Scan for the cell matching the given text and deliver its (X, Y) coordinate at center. 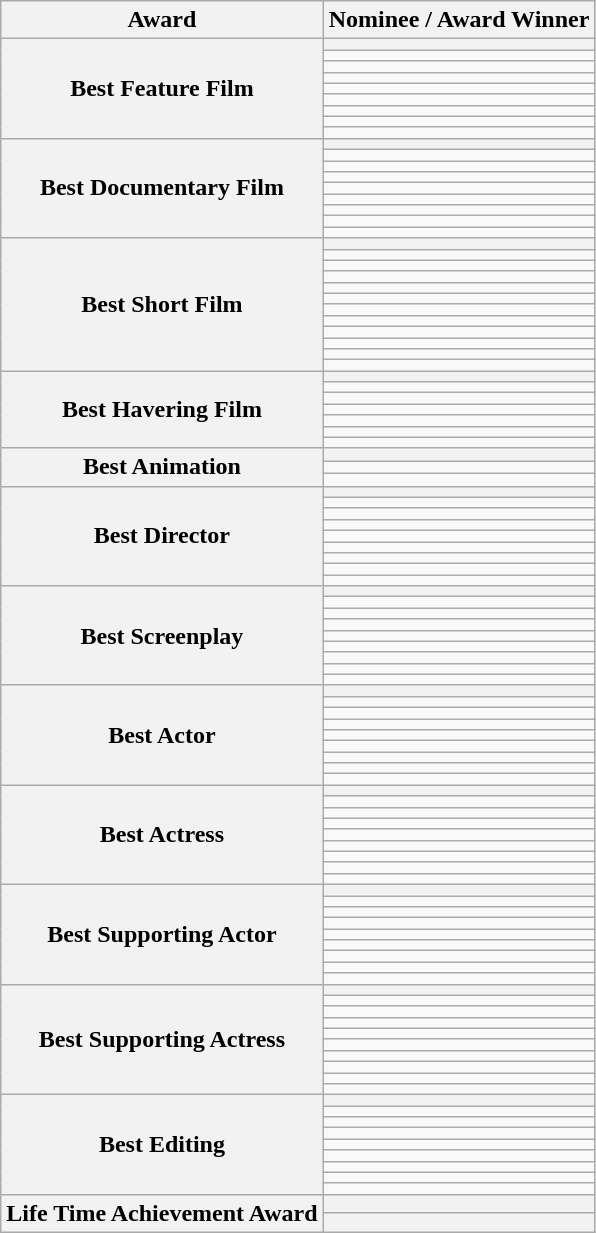
Best Feature Film (162, 89)
Best Documentary Film (162, 188)
Nominee / Award Winner (459, 20)
Best Screenplay (162, 636)
Award (162, 20)
Best Actress (162, 835)
Best Supporting Actor (162, 934)
Best Short Film (162, 304)
Best Supporting Actress (162, 1040)
Best Director (162, 536)
Best Editing (162, 1145)
Best Actor (162, 735)
Life Time Achievement Award (162, 1213)
Best Animation (162, 467)
Best Havering Film (162, 410)
